Identify which cell holds the provided text, then report its [X, Y] central coordinate. 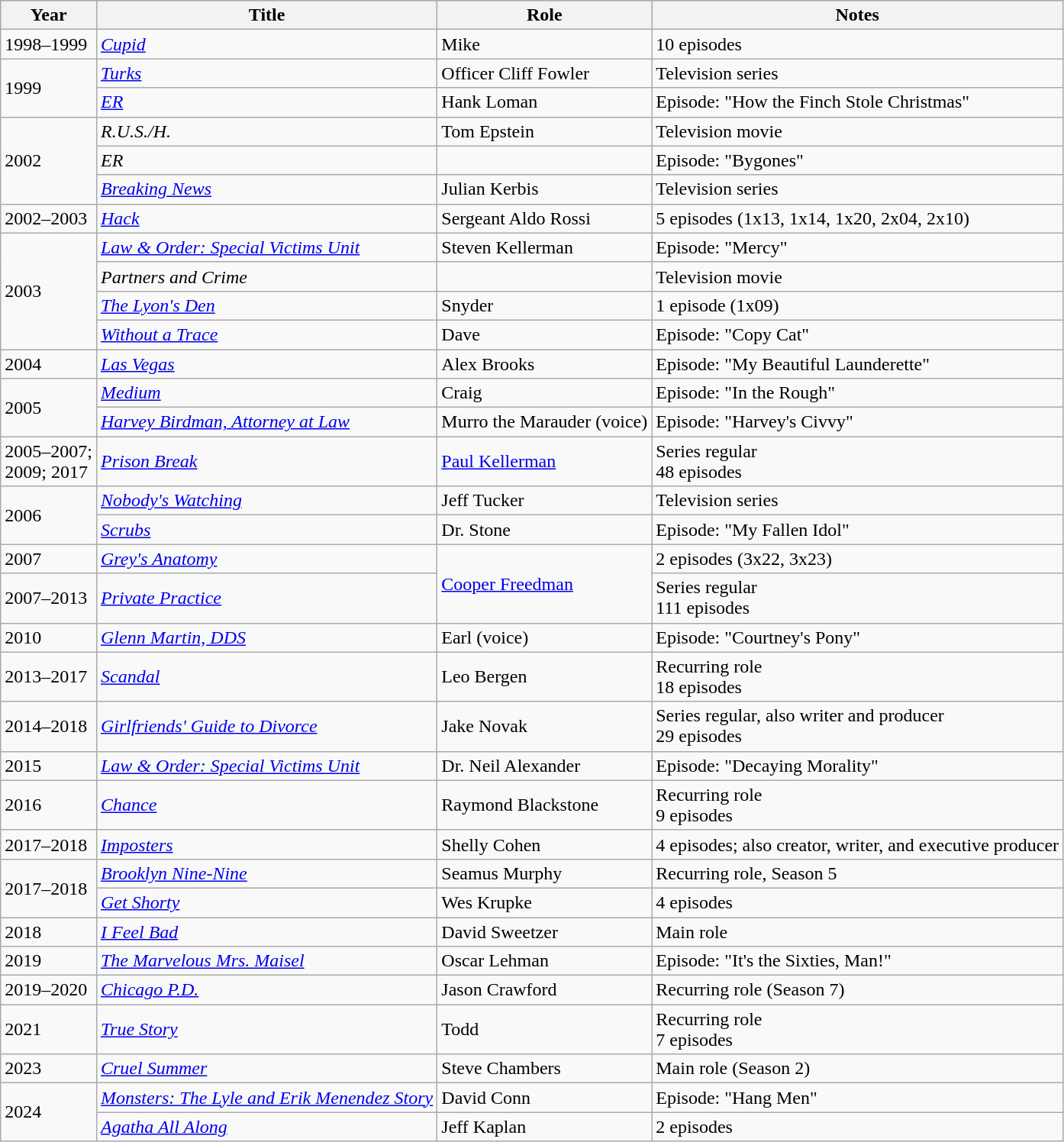
1 episode (1x09) [858, 305]
Cruel Summer [266, 1069]
2024 [49, 1112]
2018 [49, 932]
2016 [49, 805]
Episode: "It's the Sixties, Man!" [858, 961]
Shelly Cohen [545, 844]
Steven Kellerman [545, 247]
2006 [49, 515]
Murro the Marauder (voice) [545, 422]
Steve Chambers [545, 1069]
2010 [49, 637]
Episode: "Decaying Morality" [858, 766]
Without a Trace [266, 334]
4 episodes; also creator, writer, and executive producer [858, 844]
Prison Break [266, 461]
Chance [266, 805]
David Sweetzer [545, 932]
Mike [545, 44]
Nobody's Watching [266, 501]
Notes [858, 15]
Recurring role (Season 7) [858, 990]
Episode: "Courtney's Pony" [858, 637]
Glenn Martin, DDS [266, 637]
Jake Novak [545, 727]
Julian Kerbis [545, 189]
Leo Bergen [545, 676]
Tom Epstein [545, 131]
Episode: "My Beautiful Launderette" [858, 364]
1998–1999 [49, 44]
Chicago P.D. [266, 990]
Series regular 48 episodes [858, 461]
True Story [266, 1029]
2002 [49, 160]
Hank Loman [545, 102]
Officer Cliff Fowler [545, 73]
Imposters [266, 844]
Oscar Lehman [545, 961]
Seamus Murphy [545, 873]
Series regular, also writer and producer29 episodes [858, 727]
Recurring role18 episodes [858, 676]
Jeff Tucker [545, 501]
Monsters: The Lyle and Erik Menendez Story [266, 1098]
Alex Brooks [545, 364]
Episode: "My Fallen Idol" [858, 530]
2015 [49, 766]
Cupid [266, 44]
2002–2003 [49, 218]
Episode: "Copy Cat" [858, 334]
2019 [49, 961]
Recurring role, Season 5 [858, 873]
R.U.S./H. [266, 131]
Turks [266, 73]
2005–2007; 2009; 2017 [49, 461]
4 episodes [858, 902]
2 episodes [858, 1127]
2007–2013 [49, 598]
2019–2020 [49, 990]
Sergeant Aldo Rossi [545, 218]
Recurring role7 episodes [858, 1029]
10 episodes [858, 44]
Episode: "Hang Men" [858, 1098]
2005 [49, 408]
Girlfriends' Guide to Divorce [266, 727]
2021 [49, 1029]
Grey's Anatomy [266, 559]
Jason Crawford [545, 990]
Scrubs [266, 530]
Episode: "Bygones" [858, 160]
Jeff Kaplan [545, 1127]
Breaking News [266, 189]
Hack [266, 218]
Partners and Crime [266, 276]
2004 [49, 364]
2014–2018 [49, 727]
Wes Krupke [545, 902]
Role [545, 15]
2 episodes (3x22, 3x23) [858, 559]
Dr. Stone [545, 530]
The Lyon's Den [266, 305]
Get Shorty [266, 902]
Main role [858, 932]
Craig [545, 393]
2013–2017 [49, 676]
2003 [49, 291]
2023 [49, 1069]
Las Vegas [266, 364]
The Marvelous Mrs. Maisel [266, 961]
1999 [49, 88]
Paul Kellerman [545, 461]
Earl (voice) [545, 637]
2007 [49, 559]
I Feel Bad [266, 932]
Title [266, 15]
Episode: "Mercy" [858, 247]
Episode: "How the Finch Stole Christmas" [858, 102]
Series regular 111 episodes [858, 598]
Raymond Blackstone [545, 805]
Dr. Neil Alexander [545, 766]
Cooper Freedman [545, 583]
5 episodes (1x13, 1x14, 1x20, 2x04, 2x10) [858, 218]
Private Practice [266, 598]
Episode: "In the Rough" [858, 393]
Recurring role9 episodes [858, 805]
Scandal [266, 676]
Todd [545, 1029]
Dave [545, 334]
Brooklyn Nine-Nine [266, 873]
Harvey Birdman, Attorney at Law [266, 422]
Main role (Season 2) [858, 1069]
David Conn [545, 1098]
Year [49, 15]
Agatha All Along [266, 1127]
Medium [266, 393]
Snyder [545, 305]
Episode: "Harvey's Civvy" [858, 422]
